Pinpoint the cell where the given text exists, returning its [X, Y] midpoint coordinate. 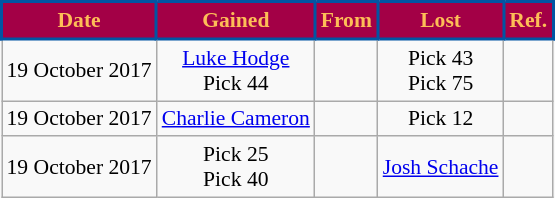
Gained [236, 20]
Ref. [528, 20]
From [346, 20]
Josh Schache [441, 168]
Pick 43Pick 75 [441, 70]
Lost [441, 20]
Date [80, 20]
Pick 25Pick 40 [236, 168]
Luke HodgePick 44 [236, 70]
Charlie Cameron [236, 119]
Pick 12 [441, 119]
